Search for the cell housing the specified text and yield its (x, y) center coordinate. 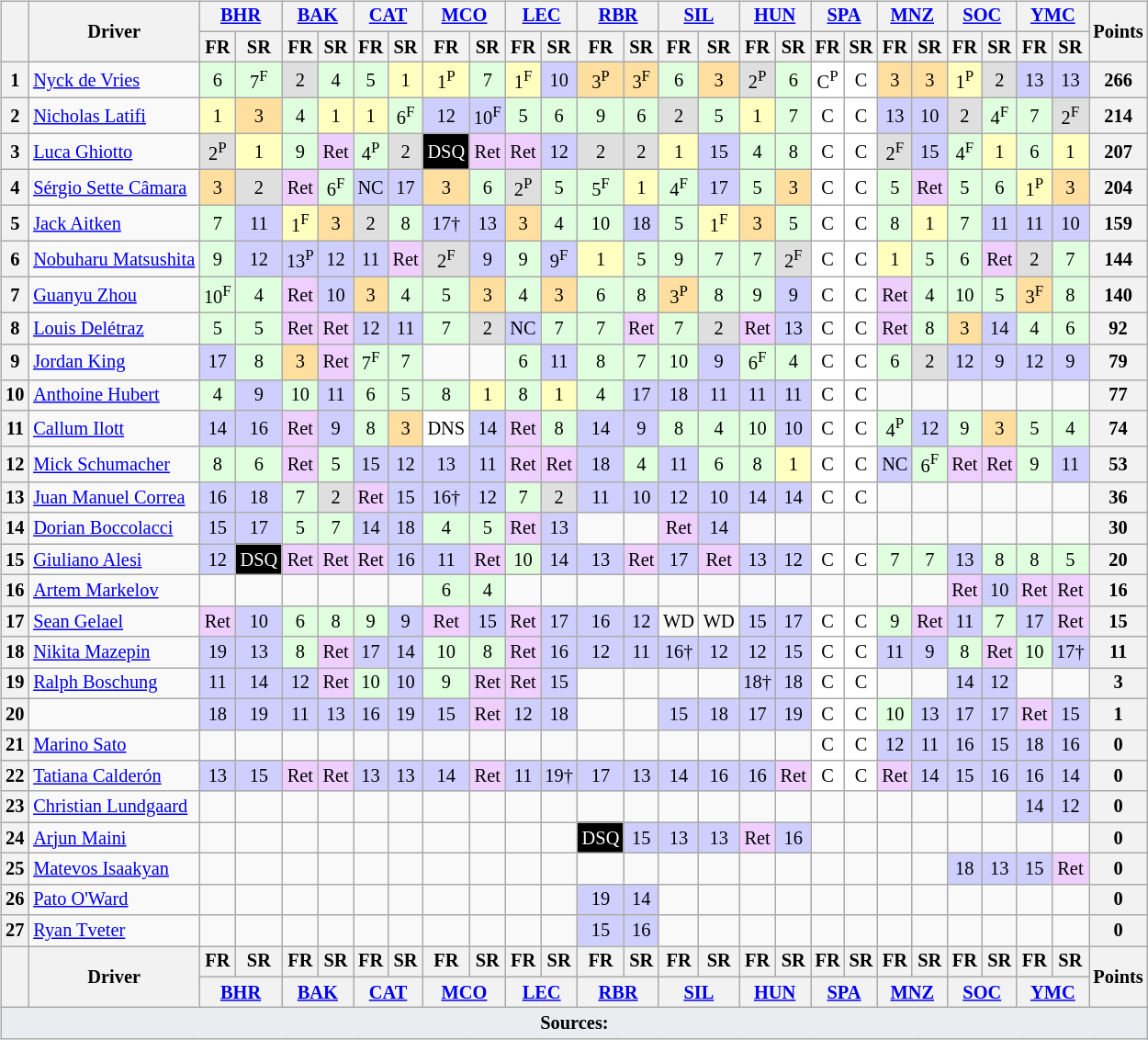
Louis Delétraz (114, 329)
Nyck de Vries (114, 81)
36 (1119, 498)
Pato O'Ward (114, 899)
Arjun Maini (114, 838)
25 (15, 869)
Dorian Boccolacci (114, 528)
18† (757, 684)
Jordan King (114, 362)
144 (1119, 259)
9F (559, 259)
Juan Manuel Correa (114, 498)
266 (1119, 81)
21 (15, 745)
Matevos Isaakyan (114, 869)
30 (1119, 528)
Marino Sato (114, 745)
22 (15, 776)
Mick Schumacher (114, 465)
Artem Markelov (114, 591)
204 (1119, 187)
Sources: (574, 1023)
74 (1119, 428)
159 (1119, 224)
140 (1119, 296)
Jack Aitken (114, 224)
Tatiana Calderón (114, 776)
5F (601, 187)
53 (1119, 465)
27 (15, 931)
19† (559, 776)
Ralph Boschung (114, 684)
Nikita Mazepin (114, 652)
Ryan Tveter (114, 931)
Nobuharu Matsushita (114, 259)
CP (828, 81)
Sérgio Sette Câmara (114, 187)
Nicholas Latifi (114, 116)
207 (1119, 153)
92 (1119, 329)
23 (15, 807)
77 (1119, 395)
Guanyu Zhou (114, 296)
Giuliano Alesi (114, 560)
Christian Lundgaard (114, 807)
26 (15, 899)
Sean Gelael (114, 621)
79 (1119, 362)
DNS (446, 428)
Luca Ghiotto (114, 153)
13P (300, 259)
Anthoine Hubert (114, 395)
24 (15, 838)
Callum Ilott (114, 428)
214 (1119, 116)
